Return the [X, Y] coordinate for the center point of the cell that contains the specified text.  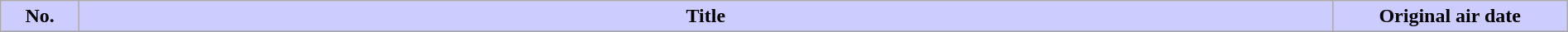
No. [40, 16]
Original air date [1450, 16]
Title [705, 16]
